Return (x, y) of the center of cell containing provided text 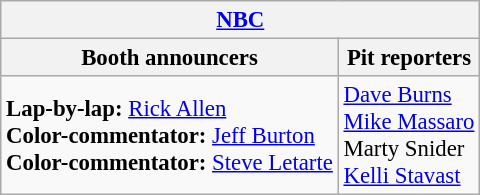
Dave BurnsMike MassaroMarty SniderKelli Stavast (409, 136)
Pit reporters (409, 58)
Lap-by-lap: Rick AllenColor-commentator: Jeff BurtonColor-commentator: Steve Letarte (170, 136)
NBC (240, 20)
Booth announcers (170, 58)
